Search for the cell housing the specified text and yield its (X, Y) center coordinate. 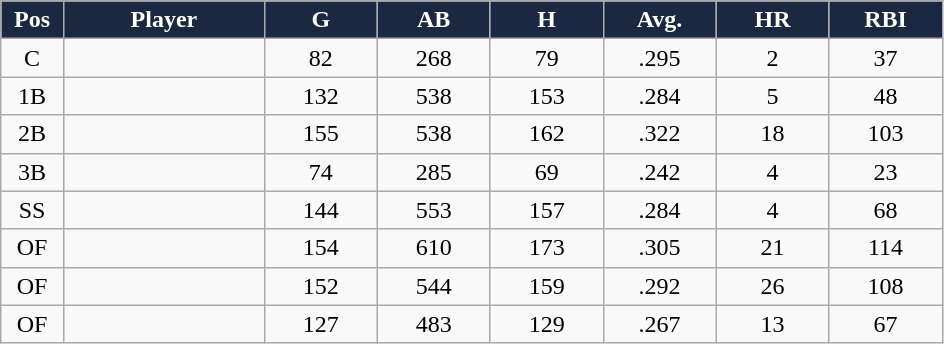
154 (320, 248)
AB (434, 20)
553 (434, 210)
26 (772, 286)
G (320, 20)
159 (546, 286)
SS (32, 210)
.295 (660, 58)
18 (772, 134)
.292 (660, 286)
Avg. (660, 20)
HR (772, 20)
268 (434, 58)
48 (886, 96)
155 (320, 134)
21 (772, 248)
3B (32, 172)
13 (772, 324)
C (32, 58)
129 (546, 324)
23 (886, 172)
74 (320, 172)
.322 (660, 134)
2B (32, 134)
37 (886, 58)
1B (32, 96)
2 (772, 58)
152 (320, 286)
114 (886, 248)
285 (434, 172)
79 (546, 58)
.305 (660, 248)
153 (546, 96)
483 (434, 324)
Pos (32, 20)
108 (886, 286)
162 (546, 134)
82 (320, 58)
610 (434, 248)
544 (434, 286)
5 (772, 96)
Player (164, 20)
127 (320, 324)
.267 (660, 324)
144 (320, 210)
157 (546, 210)
69 (546, 172)
68 (886, 210)
103 (886, 134)
132 (320, 96)
RBI (886, 20)
67 (886, 324)
H (546, 20)
.242 (660, 172)
173 (546, 248)
